Scan for the cell matching the given text and deliver its (X, Y) coordinate at center. 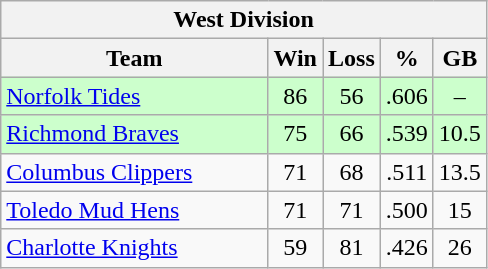
56 (351, 96)
75 (296, 134)
.606 (406, 96)
– (460, 96)
68 (351, 172)
81 (351, 248)
% (406, 58)
Charlotte Knights (134, 248)
.511 (406, 172)
66 (351, 134)
Loss (351, 58)
Toledo Mud Hens (134, 210)
.426 (406, 248)
10.5 (460, 134)
13.5 (460, 172)
26 (460, 248)
West Division (244, 20)
Richmond Braves (134, 134)
Team (134, 58)
.500 (406, 210)
15 (460, 210)
86 (296, 96)
GB (460, 58)
Columbus Clippers (134, 172)
.539 (406, 134)
59 (296, 248)
Win (296, 58)
Norfolk Tides (134, 96)
